Find where the given text appears and provide that cell's center as (x, y) coordinate. 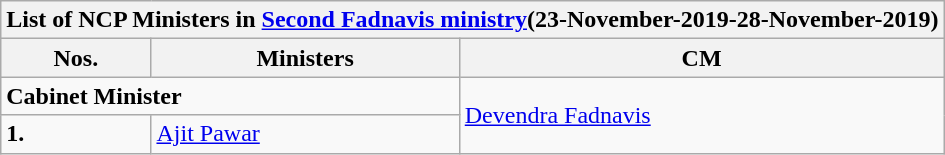
CM (702, 58)
Ajit Pawar (305, 134)
List of NCP Ministers in Second Fadnavis ministry(23-November-2019-28-November-2019) (472, 20)
Cabinet Minister (230, 96)
1. (76, 134)
Nos. (76, 58)
Devendra Fadnavis (702, 115)
Ministers (305, 58)
